Search for the cell housing the specified text and yield its (x, y) center coordinate. 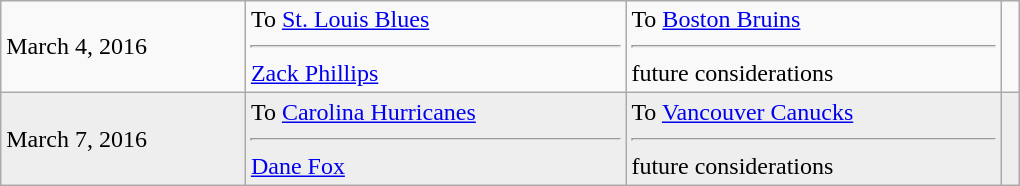
March 4, 2016 (124, 47)
To Boston Bruins future considerations (814, 47)
To Vancouver Canucks future considerations (814, 139)
To St. Louis Blues Zack Phillips (435, 47)
March 7, 2016 (124, 139)
To Carolina Hurricanes Dane Fox (435, 139)
